Detect which cell encompasses the target text, then output its (x, y) center coordinate. 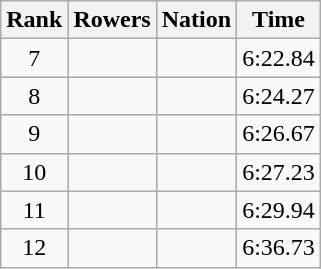
6:36.73 (279, 248)
Time (279, 20)
Rank (34, 20)
10 (34, 172)
6:24.27 (279, 96)
11 (34, 210)
9 (34, 134)
6:29.94 (279, 210)
6:26.67 (279, 134)
Rowers (112, 20)
6:27.23 (279, 172)
12 (34, 248)
6:22.84 (279, 58)
Nation (196, 20)
8 (34, 96)
7 (34, 58)
